Return (x, y) of the center of cell containing provided text 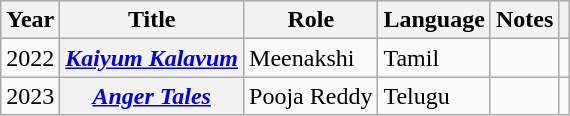
Year (30, 20)
Tamil (434, 58)
Anger Tales (152, 96)
Telugu (434, 96)
2023 (30, 96)
Title (152, 20)
2022 (30, 58)
Language (434, 20)
Meenakshi (311, 58)
Role (311, 20)
Pooja Reddy (311, 96)
Notes (524, 20)
Kaiyum Kalavum (152, 58)
